Locate the cell with the specified text and output its [X, Y] center coordinate. 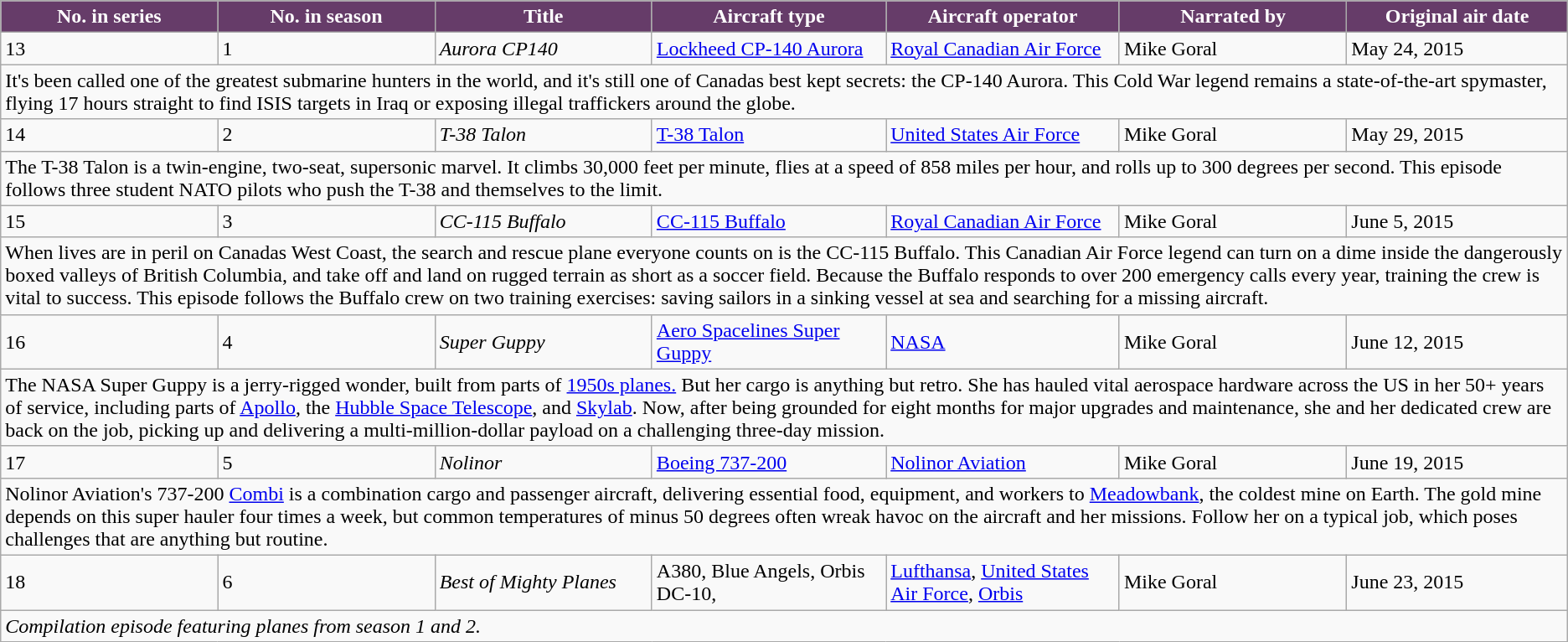
13 [109, 49]
Aircraft operator [1003, 17]
15 [109, 221]
Lockheed CP-140 Aurora [769, 49]
Nolinor Aviation [1003, 462]
United States Air Force [1003, 135]
Boeing 737-200 [769, 462]
18 [109, 582]
Aero Spacelines Super Guppy [769, 342]
Nolinor [543, 462]
May 29, 2015 [1457, 135]
June 19, 2015 [1457, 462]
17 [109, 462]
May 24, 2015 [1457, 49]
Super Guppy [543, 342]
No. in series [109, 17]
Original air date [1457, 17]
3 [327, 221]
2 [327, 135]
4 [327, 342]
June 12, 2015 [1457, 342]
14 [109, 135]
Title [543, 17]
Aurora CP140 [543, 49]
16 [109, 342]
Best of Mighty Planes [543, 582]
5 [327, 462]
Aircraft type [769, 17]
1 [327, 49]
No. in season [327, 17]
Lufthansa, United States Air Force, Orbis [1003, 582]
A380, Blue Angels, Orbis DC-10, [769, 582]
Compilation episode featuring planes from season 1 and 2. [784, 626]
Narrated by [1233, 17]
June 5, 2015 [1457, 221]
June 23, 2015 [1457, 582]
6 [327, 582]
NASA [1003, 342]
